Locate the cell with the specified text and output its [X, Y] center coordinate. 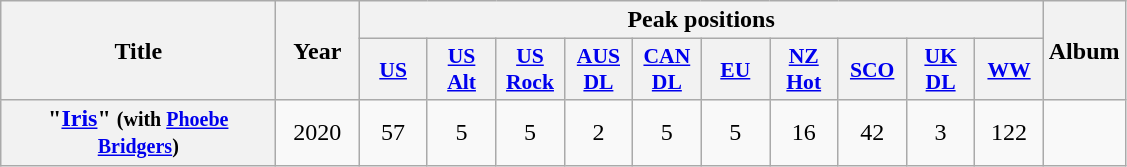
2 [598, 132]
EU [735, 70]
Peak positions [701, 20]
USRock [530, 70]
SCO [872, 70]
Title [138, 50]
"Iris" (with Phoebe Bridgers) [138, 132]
16 [804, 132]
USAlt [461, 70]
UKDL [940, 70]
NZHot [804, 70]
42 [872, 132]
AUSDL [598, 70]
3 [940, 132]
CANDL [667, 70]
Album [1084, 50]
57 [393, 132]
US [393, 70]
Year [318, 50]
122 [1009, 132]
WW [1009, 70]
2020 [318, 132]
